Search for the cell housing the specified text and yield its (x, y) center coordinate. 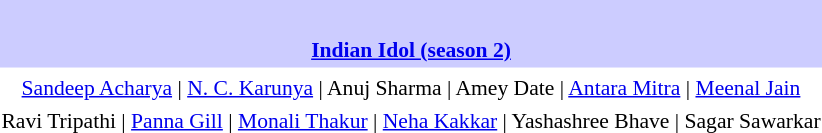
Indian Idol (season 2) (411, 34)
